Find where the given text appears and provide that cell's center as (x, y) coordinate. 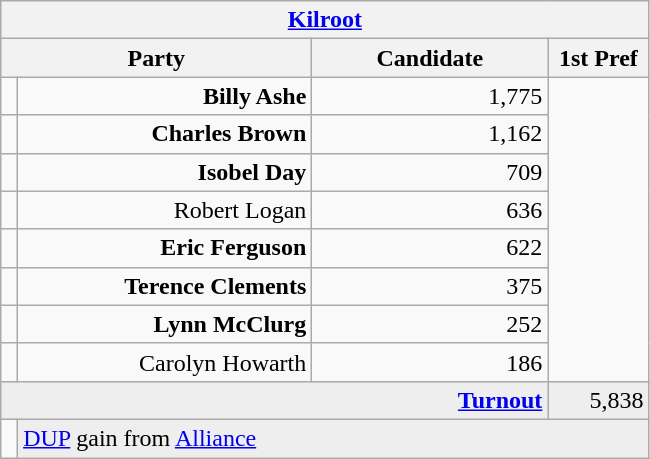
1st Pref (598, 58)
Billy Ashe (165, 96)
Isobel Day (165, 172)
1,162 (430, 134)
Terence Clements (165, 286)
Eric Ferguson (165, 248)
5,838 (598, 400)
622 (430, 248)
Robert Logan (165, 210)
375 (430, 286)
252 (430, 324)
Charles Brown (165, 134)
709 (430, 172)
636 (430, 210)
1,775 (430, 96)
186 (430, 362)
Turnout (274, 400)
Party (156, 58)
Kilroot (325, 20)
Lynn McClurg (165, 324)
DUP gain from Alliance (334, 438)
Carolyn Howarth (165, 362)
Candidate (430, 58)
